Output the (X, Y) coordinate of the center of the cell containing the given text.  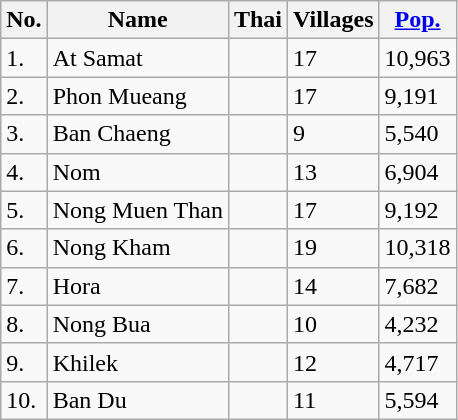
1. (24, 58)
Ban Du (138, 400)
Phon Mueang (138, 96)
8. (24, 324)
2. (24, 96)
7. (24, 286)
4,717 (418, 362)
13 (334, 172)
10,963 (418, 58)
Villages (334, 20)
5,540 (418, 134)
Nong Bua (138, 324)
No. (24, 20)
11 (334, 400)
6,904 (418, 172)
7,682 (418, 286)
9 (334, 134)
Nom (138, 172)
Name (138, 20)
12 (334, 362)
Khilek (138, 362)
Ban Chaeng (138, 134)
10 (334, 324)
3. (24, 134)
4. (24, 172)
5,594 (418, 400)
9. (24, 362)
9,191 (418, 96)
10. (24, 400)
5. (24, 210)
6. (24, 248)
4,232 (418, 324)
Thai (258, 20)
9,192 (418, 210)
At Samat (138, 58)
Hora (138, 286)
Pop. (418, 20)
19 (334, 248)
14 (334, 286)
10,318 (418, 248)
Nong Muen Than (138, 210)
Nong Kham (138, 248)
